Pinpoint the cell where the given text exists, returning its (X, Y) midpoint coordinate. 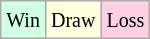
Draw (72, 20)
Win (24, 20)
Loss (126, 20)
